Locate the cell with the specified text and output its [X, Y] center coordinate. 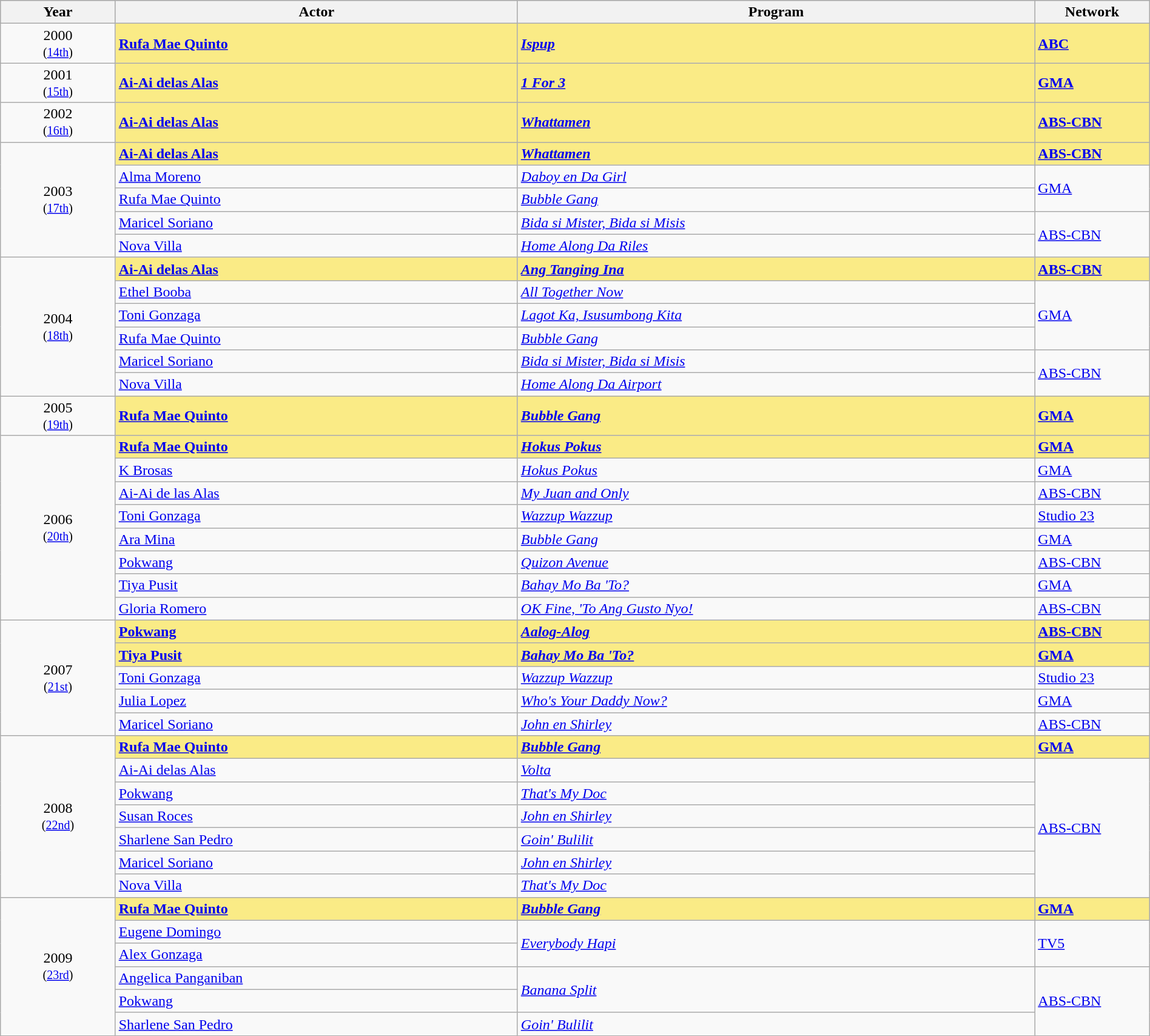
Ispup [776, 44]
2007(21st) [58, 678]
K Brosas [317, 470]
Julia Lopez [317, 701]
Lagot Ka, Isusumbong Kita [776, 315]
2008(22nd) [58, 816]
1 For 3 [776, 82]
Ara Mina [317, 539]
2006(20th) [58, 528]
2001(15th) [58, 82]
Ai-Ai de las Alas [317, 493]
2005(19th) [58, 416]
Everybody Hapi [776, 943]
Eugene Domingo [317, 932]
My Juan and Only [776, 493]
2003(17th) [58, 200]
Home Along Da Riles [776, 246]
Daboy en Da Girl [776, 177]
Program [776, 12]
Quizon Avenue [776, 562]
Network [1092, 12]
ABC [1092, 44]
2002(16th) [58, 123]
TV5 [1092, 943]
Volta [776, 770]
Ethel Booba [317, 292]
All Together Now [776, 292]
Angelica Panganiban [317, 978]
Gloria Romero [317, 608]
Home Along Da Airport [776, 385]
Alma Moreno [317, 177]
Who's Your Daddy Now? [776, 701]
2004(18th) [58, 326]
OK Fine, 'To Ang Gusto Nyo! [776, 608]
Alex Gonzaga [317, 955]
Susan Roces [317, 816]
Year [58, 12]
2009(23rd) [58, 966]
Aalog-Alog [776, 631]
Actor [317, 12]
Banana Split [776, 989]
2000(14th) [58, 44]
Ang Tanging Ina [776, 269]
